Return (x, y) of the center of cell containing provided text 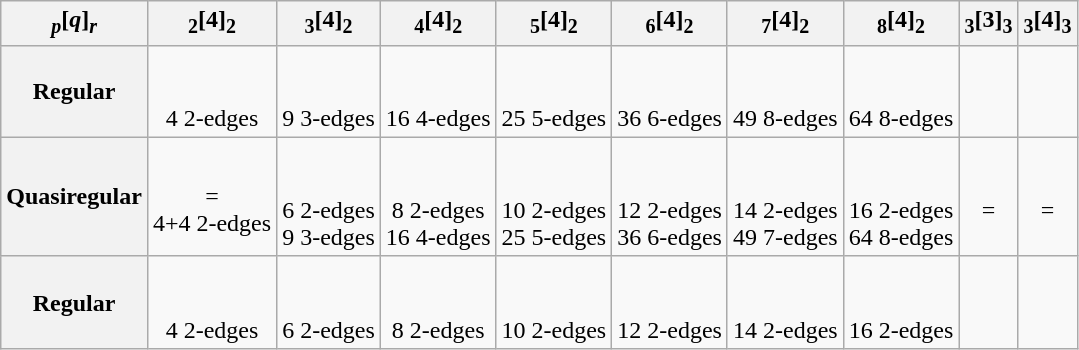
25 5-edges (554, 91)
16 2-edges (901, 302)
5[4]2 (554, 23)
8[4]2 (901, 23)
16 2-edges64 8-edges (901, 196)
10 2-edges (554, 302)
9 3-edges (329, 91)
6 2-edges (329, 302)
7[4]2 (785, 23)
12 2-edges36 6-edges (670, 196)
6[4]2 (670, 23)
8 2-edges16 4-edges (438, 196)
14 2-edges49 7-edges (785, 196)
12 2-edges (670, 302)
10 2-edges25 5-edges (554, 196)
49 8-edges (785, 91)
3[3]3 (988, 23)
4[4]2 (438, 23)
36 6-edges (670, 91)
3[4]2 (329, 23)
3[4]3 (1048, 23)
64 8-edges (901, 91)
2[4]2 (212, 23)
8 2-edges (438, 302)
6 2-edges9 3-edges (329, 196)
14 2-edges (785, 302)
= 4+4 2-edges (212, 196)
p[q]r (74, 23)
Quasiregular (74, 196)
16 4-edges (438, 91)
